From the cell containing the given text, extract its center point as [X, Y] coordinate. 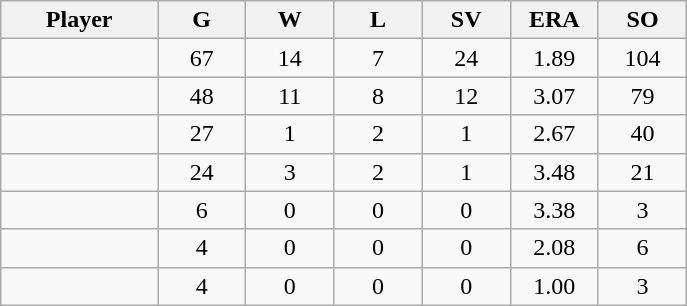
11 [290, 96]
40 [642, 134]
79 [642, 96]
G [202, 20]
21 [642, 172]
Player [80, 20]
48 [202, 96]
8 [378, 96]
L [378, 20]
7 [378, 58]
14 [290, 58]
2.08 [554, 248]
3.38 [554, 210]
104 [642, 58]
67 [202, 58]
27 [202, 134]
SO [642, 20]
12 [466, 96]
3.07 [554, 96]
W [290, 20]
2.67 [554, 134]
3.48 [554, 172]
ERA [554, 20]
1.89 [554, 58]
SV [466, 20]
1.00 [554, 286]
